Find where the given text appears and provide that cell's center as [x, y] coordinate. 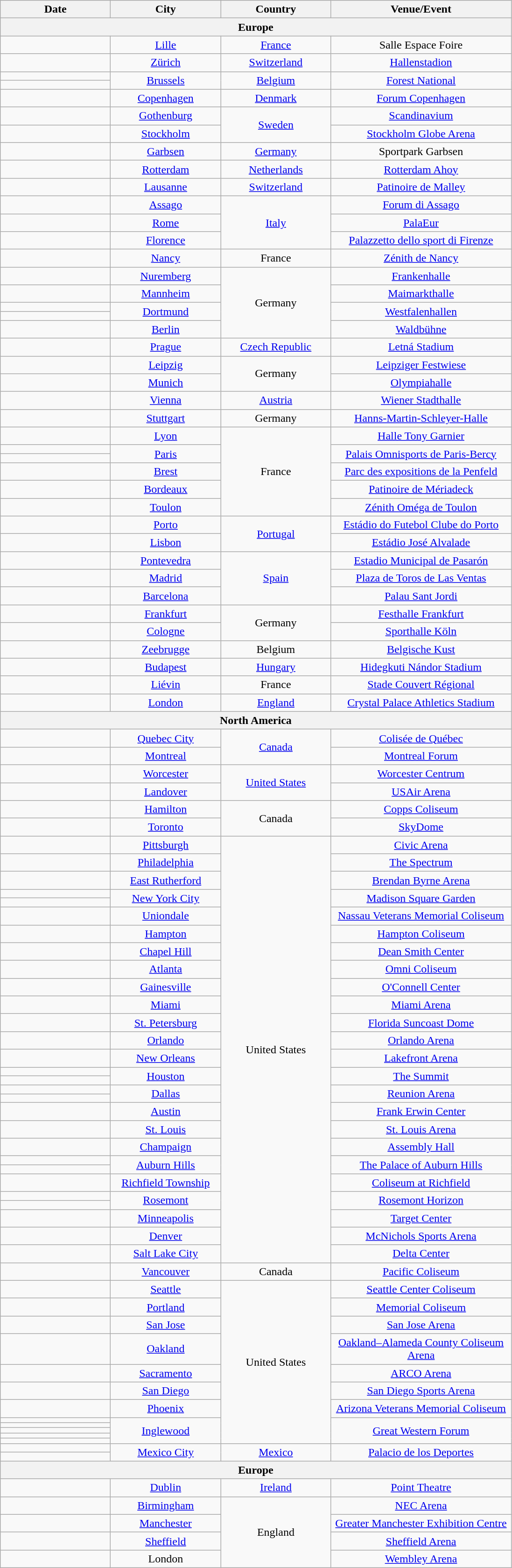
Nancy [166, 258]
Forum Copenhagen [421, 98]
Salle Espace Foire [421, 45]
The Summit [421, 1076]
Point Theatre [421, 1488]
Wiener Stadthalle [421, 400]
Lausanne [166, 187]
Gainesville [166, 987]
Hallenstadion [421, 63]
Paris [166, 454]
Uniondale [166, 916]
Dean Smith Center [421, 951]
San Jose [166, 1325]
Hidegkuti Nándor Stadium [421, 667]
Madrid [166, 578]
Sweden [276, 125]
Richfield Township [166, 1183]
Estadio Municipal de Pasarón [421, 561]
Forum di Assago [421, 205]
Stockholm Globe Arena [421, 134]
Memorial Coliseum [421, 1307]
Palais Omnisports de Paris-Bercy [421, 454]
Hungary [276, 667]
North America [256, 720]
Hampton [166, 934]
Omni Coliseum [421, 969]
Ireland [276, 1488]
Crystal Palace Athletics Stadium [421, 702]
St. Louis Arena [421, 1129]
Seattle Center Coliseum [421, 1289]
Auburn Hills [166, 1165]
Champaign [166, 1147]
Orlando Arena [421, 1040]
Great Western Forum [421, 1430]
Scandinavium [421, 116]
Oakland–Alameda County Coliseum Arena [421, 1349]
New Orleans [166, 1058]
Toronto [166, 827]
Liévin [166, 685]
Leipziger Festwiese [421, 365]
Bordeaux [166, 489]
Estádio José Alvalade [421, 543]
Atlanta [166, 969]
Stuttgart [166, 418]
Rotterdam Ahoy [421, 169]
The Palace of Auburn Hills [421, 1165]
Budapest [166, 667]
Target Center [421, 1218]
Rome [166, 223]
Frank Erwin Center [421, 1112]
Festhalle Frankfurt [421, 614]
Austria [276, 400]
Netherlands [276, 169]
Hamilton [166, 809]
ARCO Arena [421, 1373]
Assago [166, 205]
Stade Couvert Régional [421, 685]
Mannheim [166, 294]
Porto [166, 525]
Worcester [166, 773]
Palazzetto dello sport di Firenze [421, 241]
Czech Republic [276, 347]
Lakefront Arena [421, 1058]
Hampton Coliseum [421, 934]
SkyDome [421, 827]
Palacio de los Deportes [421, 1452]
Nassau Veterans Memorial Coliseum [421, 916]
Mexico [276, 1452]
Chapel Hill [166, 951]
Prague [166, 347]
Orlando [166, 1040]
Arizona Veterans Memorial Coliseum [421, 1409]
Delta Center [421, 1254]
Patinoire de Malley [421, 187]
East Rutherford [166, 880]
Plaza de Toros de Las Ventas [421, 578]
St. Petersburg [166, 1022]
Sportpark Garbsen [421, 151]
Greater Manchester Exhibition Centre [421, 1523]
Frankfurt [166, 614]
Leipzig [166, 365]
Copps Coliseum [421, 809]
Worcester Centrum [421, 773]
Brendan Byrne Arena [421, 880]
Munich [166, 383]
Date [56, 9]
Zénith de Nancy [421, 258]
Lisbon [166, 543]
Zeebrugge [166, 649]
Brussels [166, 80]
Denmark [276, 98]
Dortmund [166, 312]
Lille [166, 45]
Estádio do Futebol Clube do Porto [421, 525]
Zénith Oméga de Toulon [421, 507]
Miami Arena [421, 1005]
Seattle [166, 1289]
Manchester [166, 1523]
Gothenburg [166, 116]
Reunion Arena [421, 1094]
Coliseum at Richfield [421, 1183]
Miami [166, 1005]
Sacramento [166, 1373]
Salt Lake City [166, 1254]
Dublin [166, 1488]
Westfalenhallen [421, 312]
Mexico City [166, 1452]
Maimarkthalle [421, 294]
Halle Tony Garnier [421, 436]
PalaEur [421, 223]
Brest [166, 471]
Cologne [166, 631]
The Spectrum [421, 863]
Sporthalle Köln [421, 631]
Portugal [276, 534]
Belgische Kust [421, 649]
Parc des expositions de la Penfeld [421, 471]
Venue/Event [421, 9]
New York City [166, 898]
Assembly Hall [421, 1147]
Garbsen [166, 151]
Copenhagen [166, 98]
Barcelona [166, 596]
Inglewood [166, 1430]
Wembley Arena [421, 1559]
Rosemont Horizon [421, 1200]
Madison Square Garden [421, 898]
Quebec City [166, 738]
Olympiahalle [421, 383]
Country [276, 9]
St. Louis [166, 1129]
San Diego Sports Arena [421, 1391]
Stockholm [166, 134]
Denver [166, 1236]
Montreal Forum [421, 756]
Minneapolis [166, 1218]
Portland [166, 1307]
Pontevedra [166, 561]
Vienna [166, 400]
McNichols Sports Arena [421, 1236]
Pittsburgh [166, 845]
Nuremberg [166, 276]
Oakland [166, 1349]
Spain [276, 578]
Birmingham [166, 1505]
Sheffield [166, 1541]
Lyon [166, 436]
Phoenix [166, 1409]
San Diego [166, 1391]
USAir Arena [421, 792]
O'Connell Center [421, 987]
Palau Sant Jordi [421, 596]
Zürich [166, 63]
Landover [166, 792]
Civic Arena [421, 845]
Vancouver [166, 1271]
Austin [166, 1112]
Florida Suncoast Dome [421, 1022]
Toulon [166, 507]
Colisée de Québec [421, 738]
Forest National [421, 80]
City [166, 9]
NEC Arena [421, 1505]
Hanns-Martin-Schleyer-Halle [421, 418]
Italy [276, 222]
Frankenhalle [421, 276]
Patinoire de Mériadeck [421, 489]
Pacific Coliseum [421, 1271]
Berlin [166, 329]
Letná Stadium [421, 347]
Houston [166, 1076]
Rotterdam [166, 169]
Waldbühne [421, 329]
Dallas [166, 1094]
San Jose Arena [421, 1325]
Sheffield Arena [421, 1541]
Florence [166, 241]
Rosemont [166, 1200]
Montreal [166, 756]
Philadelphia [166, 863]
